Detect which cell encompasses the target text, then output its [x, y] center coordinate. 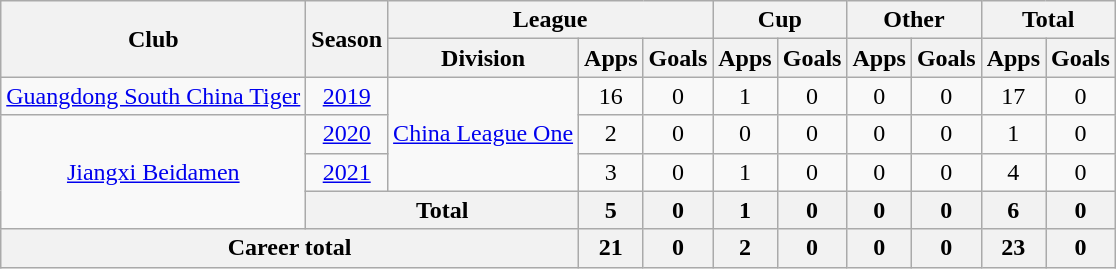
Career total [290, 248]
Division [484, 58]
3 [611, 172]
Jiangxi Beidamen [154, 172]
17 [1013, 96]
China League One [484, 134]
Season [347, 39]
2019 [347, 96]
2021 [347, 172]
4 [1013, 172]
21 [611, 248]
Guangdong South China Tiger [154, 96]
Other [914, 20]
23 [1013, 248]
5 [611, 210]
2020 [347, 134]
Club [154, 39]
6 [1013, 210]
League [550, 20]
Cup [780, 20]
16 [611, 96]
